Return the (x, y) coordinate for the center point of the cell that contains the specified text.  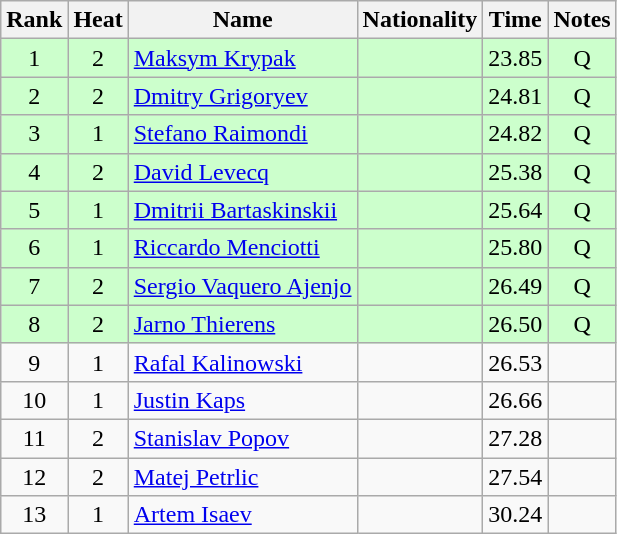
13 (34, 515)
Stefano Raimondi (242, 134)
6 (34, 248)
25.64 (516, 210)
8 (34, 324)
Rafal Kalinowski (242, 362)
26.66 (516, 400)
26.50 (516, 324)
3 (34, 134)
27.54 (516, 477)
Stanislav Popov (242, 438)
Jarno Thierens (242, 324)
26.53 (516, 362)
4 (34, 172)
Maksym Krypak (242, 58)
25.38 (516, 172)
Dmitrii Bartaskinskii (242, 210)
Time (516, 20)
12 (34, 477)
Matej Petrlic (242, 477)
Dmitry Grigoryev (242, 96)
24.81 (516, 96)
5 (34, 210)
David Levecq (242, 172)
7 (34, 286)
25.80 (516, 248)
27.28 (516, 438)
9 (34, 362)
Name (242, 20)
10 (34, 400)
Rank (34, 20)
23.85 (516, 58)
Artem Isaev (242, 515)
Sergio Vaquero Ajenjo (242, 286)
Justin Kaps (242, 400)
Riccardo Menciotti (242, 248)
Notes (582, 20)
Nationality (420, 20)
Heat (98, 20)
26.49 (516, 286)
30.24 (516, 515)
24.82 (516, 134)
11 (34, 438)
